Search for the cell housing the specified text and yield its [x, y] center coordinate. 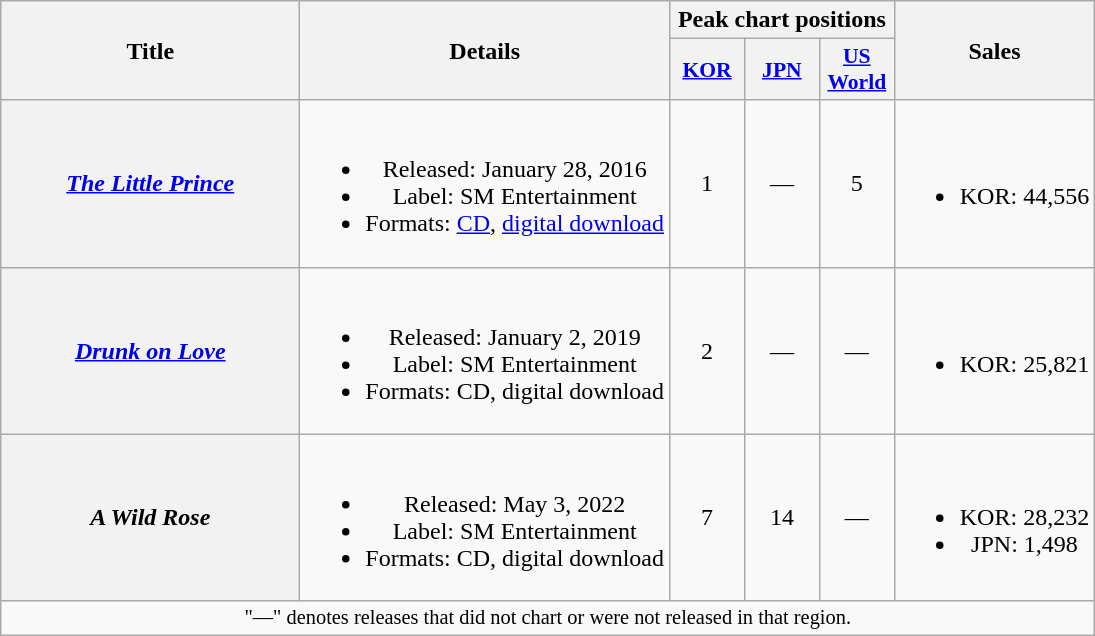
2 [708, 350]
KOR: 44,556 [994, 184]
Released: January 28, 2016Label: SM EntertainmentFormats: CD, digital download [485, 184]
Title [150, 50]
Released: January 2, 2019Label: SM EntertainmentFormats: CD, digital download [485, 350]
"—" denotes releases that did not chart or were not released in that region. [548, 618]
The Little Prince [150, 184]
14 [782, 518]
USWorld [856, 70]
1 [708, 184]
A Wild Rose [150, 518]
Details [485, 50]
KOR [708, 70]
Drunk on Love [150, 350]
JPN [782, 70]
Sales [994, 50]
5 [856, 184]
7 [708, 518]
Released: May 3, 2022Label: SM EntertainmentFormats: CD, digital download [485, 518]
KOR: 28,232JPN: 1,498 [994, 518]
KOR: 25,821 [994, 350]
Peak chart positions [782, 20]
